Output the (X, Y) coordinate of the center of the cell containing the given text.  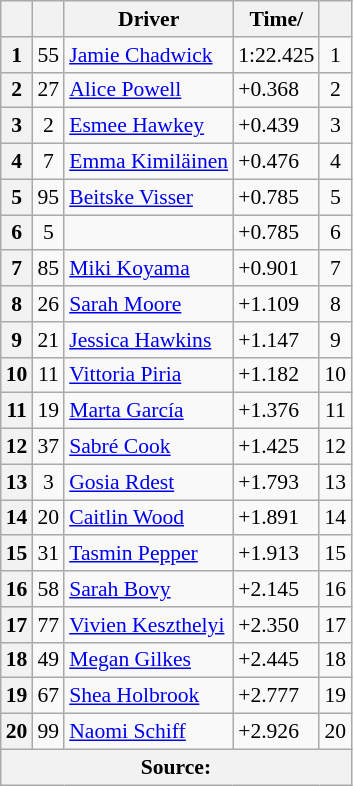
Shea Holbrook (148, 696)
Caitlin Wood (148, 518)
Marta García (148, 411)
Esmee Hawkey (148, 126)
+2.445 (276, 660)
Naomi Schiff (148, 732)
21 (48, 340)
Sarah Moore (148, 304)
Time/ (276, 19)
37 (48, 447)
+1.913 (276, 554)
+2.350 (276, 625)
+0.476 (276, 162)
+1.147 (276, 340)
77 (48, 625)
1:22.425 (276, 55)
67 (48, 696)
+1.793 (276, 482)
Beitske Visser (148, 197)
55 (48, 55)
26 (48, 304)
Gosia Rdest (148, 482)
Tasmin Pepper (148, 554)
31 (48, 554)
85 (48, 269)
+2.926 (276, 732)
+1.376 (276, 411)
Vivien Keszthelyi (148, 625)
Jamie Chadwick (148, 55)
Jessica Hawkins (148, 340)
+0.439 (276, 126)
49 (48, 660)
+1.425 (276, 447)
Vittoria Piria (148, 375)
+2.145 (276, 589)
+1.891 (276, 518)
Sabré Cook (148, 447)
99 (48, 732)
Alice Powell (148, 90)
+0.901 (276, 269)
+0.368 (276, 90)
Megan Gilkes (148, 660)
27 (48, 90)
95 (48, 197)
+1.109 (276, 304)
Source: (176, 767)
Driver (148, 19)
+1.182 (276, 375)
Emma Kimiläinen (148, 162)
Sarah Bovy (148, 589)
Miki Koyama (148, 269)
58 (48, 589)
+2.777 (276, 696)
